Find where the given text appears and provide that cell's center as [X, Y] coordinate. 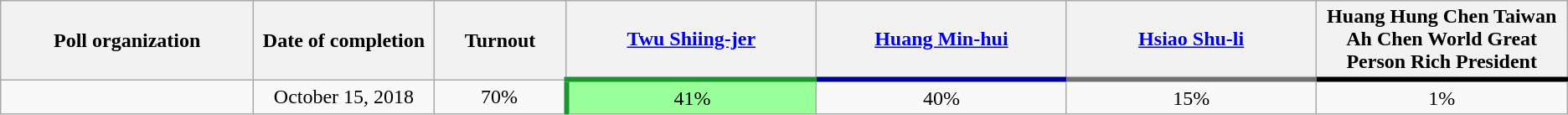
40% [941, 97]
1% [1442, 97]
Huang Hung Chen Taiwan Ah Chen World Great Person Rich President [1442, 40]
Huang Min-hui [941, 40]
Hsiao Shu-li [1191, 40]
October 15, 2018 [344, 97]
Twu Shiing-jer [692, 40]
Turnout [500, 40]
Date of completion [344, 40]
Poll organization [127, 40]
41% [692, 97]
70% [500, 97]
15% [1191, 97]
